Output the [x, y] coordinate of the center of the cell containing the given text.  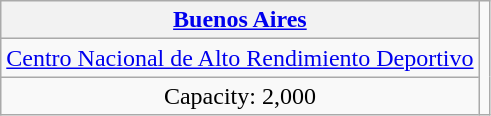
Capacity: 2,000 [240, 96]
Centro Nacional de Alto Rendimiento Deportivo [240, 58]
Buenos Aires [240, 20]
